Provide the [X, Y] coordinate of the cell's center where the given text is located.  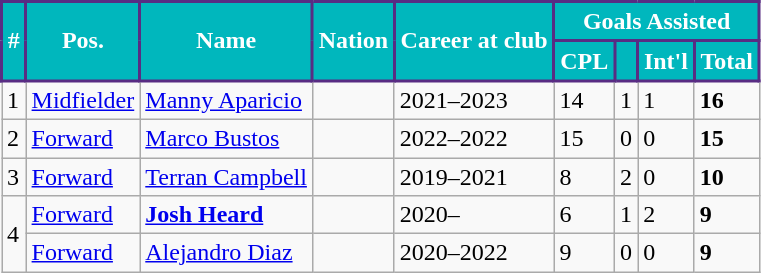
16 [726, 100]
Goals Assisted [656, 22]
4 [14, 234]
2020– [474, 215]
Int'l [666, 61]
10 [726, 177]
2021–2023 [474, 100]
Josh Heard [226, 215]
Career at club [474, 42]
8 [584, 177]
2020–2022 [474, 253]
Manny Aparicio [226, 100]
Terran Campbell [226, 177]
6 [584, 215]
CPL [584, 61]
Total [726, 61]
Alejandro Diaz [226, 253]
# [14, 42]
Name [226, 42]
14 [584, 100]
Marco Bustos [226, 138]
Pos. [83, 42]
3 [14, 177]
Nation [353, 42]
2022–2022 [474, 138]
Midfielder [83, 100]
2019–2021 [474, 177]
